Identify which cell holds the provided text, then report its [x, y] central coordinate. 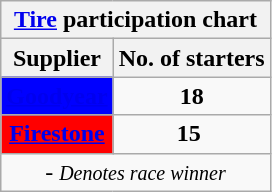
Tire participation chart [136, 20]
Goodyear [57, 96]
Supplier [57, 58]
Firestone [57, 134]
15 [192, 134]
18 [192, 96]
No. of starters [192, 58]
- Denotes race winner [136, 172]
